Return (X, Y) of the center of cell containing provided text 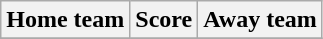
Home team (66, 20)
Away team (260, 20)
Score (164, 20)
